Determine the [X, Y] coordinate at the center of the cell enclosing the given text.  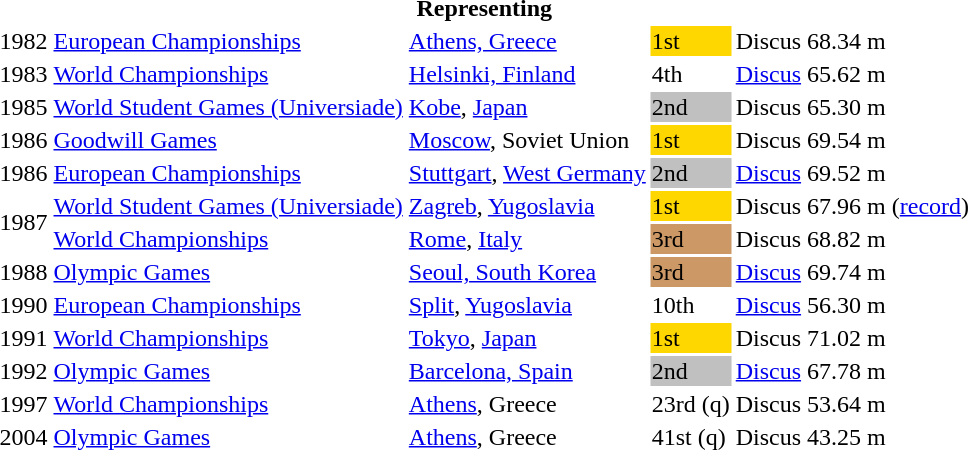
Rome, Italy [527, 239]
4th [690, 74]
Moscow, Soviet Union [527, 140]
Split, Yugoslavia [527, 305]
Helsinki, Finland [527, 74]
Tokyo, Japan [527, 338]
Stuttgart, West Germany [527, 173]
Zagreb, Yugoslavia [527, 206]
Barcelona, Spain [527, 371]
10th [690, 305]
Kobe, Japan [527, 107]
23rd (q) [690, 404]
Seoul, South Korea [527, 272]
Goodwill Games [228, 140]
